Detect which cell encompasses the target text, then output its [X, Y] center coordinate. 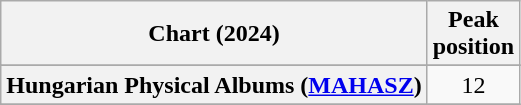
Hungarian Physical Albums (MAHASZ) [214, 85]
12 [473, 85]
Chart (2024) [214, 34]
Peakposition [473, 34]
